Find where the given text appears and provide that cell's center as (x, y) coordinate. 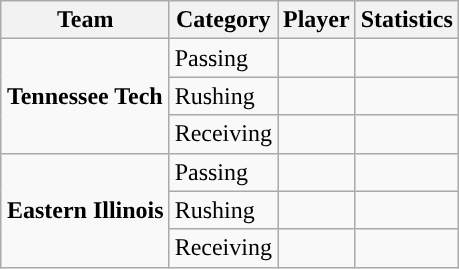
Eastern Illinois (85, 210)
Team (85, 20)
Tennessee Tech (85, 96)
Category (223, 20)
Statistics (406, 20)
Player (317, 20)
